Search for the cell housing the specified text and yield its [X, Y] center coordinate. 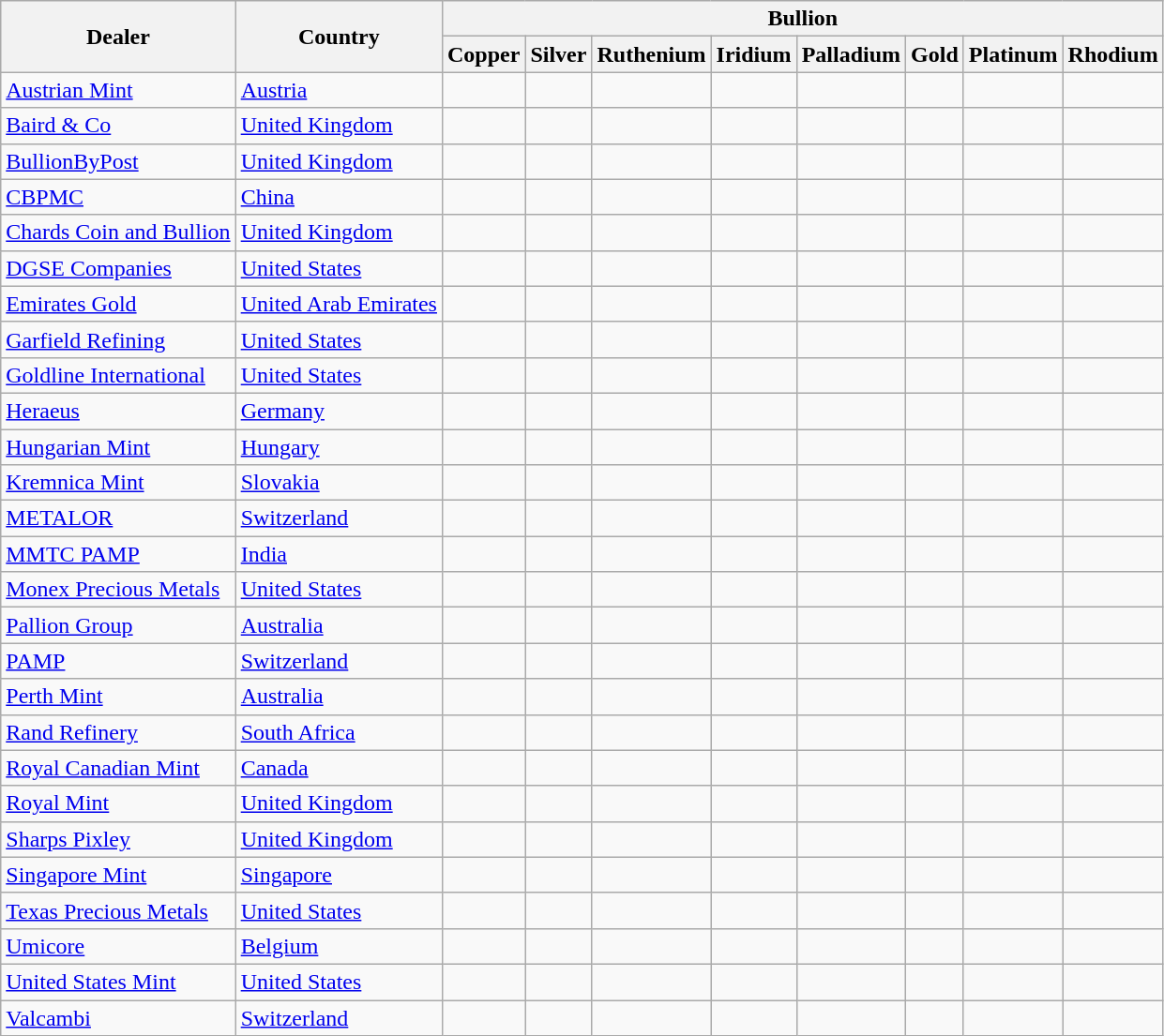
Umicore [118, 946]
Baird & Co [118, 126]
Singapore Mint [118, 875]
Slovakia [339, 483]
Germany [339, 411]
Iridium [754, 54]
Gold [935, 54]
United States Mint [118, 982]
Bullion [803, 19]
CBPMC [118, 197]
Valcambi [118, 1017]
Perth Mint [118, 697]
Texas Precious Metals [118, 910]
Ruthenium [651, 54]
Belgium [339, 946]
METALOR [118, 518]
MMTC PAMP [118, 554]
Garfield Refining [118, 339]
Rand Refinery [118, 732]
Kremnica Mint [118, 483]
Palladium [851, 54]
Rhodium [1112, 54]
India [339, 554]
Sharps Pixley [118, 839]
Monex Precious Metals [118, 590]
United Arab Emirates [339, 304]
Heraeus [118, 411]
Singapore [339, 875]
Pallion Group [118, 625]
Canada [339, 768]
Austria [339, 90]
Chards Coin and Bullion [118, 233]
Hungarian Mint [118, 447]
Country [339, 37]
South Africa [339, 732]
Platinum [1013, 54]
Goldline International [118, 375]
Emirates Gold [118, 304]
PAMP [118, 661]
Hungary [339, 447]
DGSE Companies [118, 268]
Austrian Mint [118, 90]
Dealer [118, 37]
BullionByPost [118, 161]
Royal Canadian Mint [118, 768]
Royal Mint [118, 803]
China [339, 197]
Silver [559, 54]
Copper [483, 54]
